Identify which cell holds the provided text, then report its (X, Y) central coordinate. 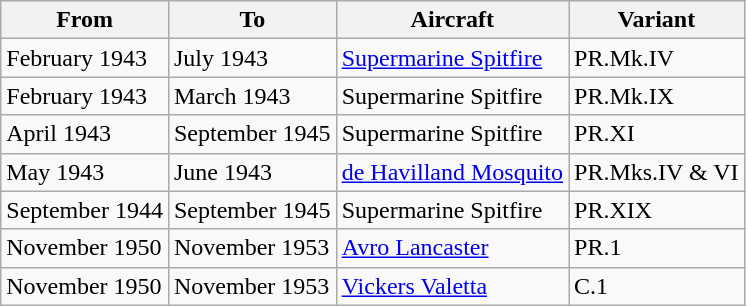
PR.XI (657, 134)
PR.XIX (657, 210)
PR.Mk.IX (657, 96)
PR.Mks.IV & VI (657, 172)
PR.Mk.IV (657, 58)
Variant (657, 20)
PR.1 (657, 248)
From (85, 20)
de Havilland Mosquito (452, 172)
April 1943 (85, 134)
To (252, 20)
July 1943 (252, 58)
March 1943 (252, 96)
Avro Lancaster (452, 248)
May 1943 (85, 172)
C.1 (657, 286)
June 1943 (252, 172)
Vickers Valetta (452, 286)
Aircraft (452, 20)
September 1944 (85, 210)
